Pinpoint the cell where the given text exists, returning its [X, Y] midpoint coordinate. 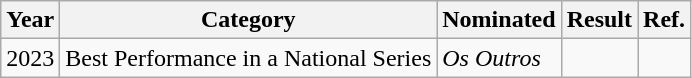
Ref. [664, 20]
2023 [30, 58]
Nominated [499, 20]
Best Performance in a National Series [248, 58]
Os Outros [499, 58]
Year [30, 20]
Result [599, 20]
Category [248, 20]
